Detect which cell encompasses the target text, then output its [x, y] center coordinate. 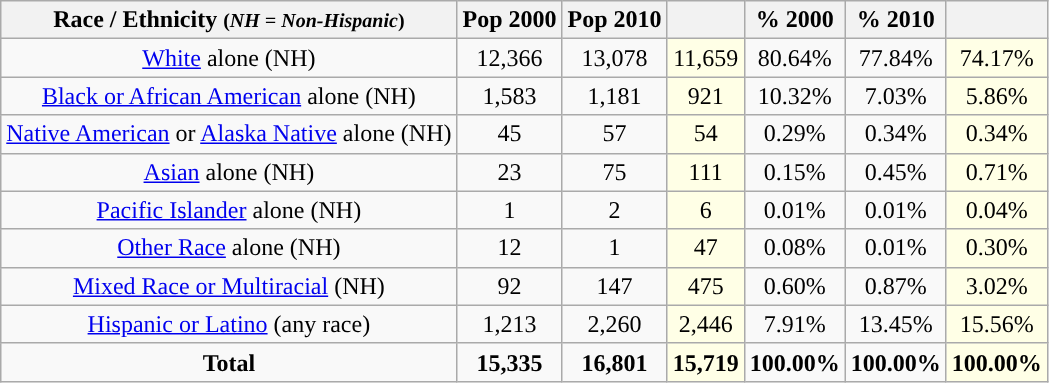
15.56% [996, 324]
92 [510, 286]
0.45% [896, 172]
0.60% [794, 286]
Pop 2000 [510, 20]
% 2010 [896, 20]
Pop 2010 [614, 20]
Asian alone (NH) [229, 172]
2 [614, 210]
% 2000 [794, 20]
57 [614, 134]
Pacific Islander alone (NH) [229, 210]
10.32% [794, 96]
54 [706, 134]
147 [614, 286]
0.08% [794, 248]
1,213 [510, 324]
Total [229, 362]
6 [706, 210]
74.17% [996, 58]
12,366 [510, 58]
Other Race alone (NH) [229, 248]
15,335 [510, 362]
15,719 [706, 362]
0.15% [794, 172]
Mixed Race or Multiracial (NH) [229, 286]
1,583 [510, 96]
475 [706, 286]
White alone (NH) [229, 58]
0.87% [896, 286]
7.03% [896, 96]
11,659 [706, 58]
2,260 [614, 324]
0.29% [794, 134]
921 [706, 96]
0.30% [996, 248]
12 [510, 248]
75 [614, 172]
45 [510, 134]
Native American or Alaska Native alone (NH) [229, 134]
3.02% [996, 286]
0.71% [996, 172]
13,078 [614, 58]
13.45% [896, 324]
47 [706, 248]
23 [510, 172]
80.64% [794, 58]
7.91% [794, 324]
0.04% [996, 210]
5.86% [996, 96]
Race / Ethnicity (NH = Non-Hispanic) [229, 20]
16,801 [614, 362]
111 [706, 172]
Black or African American alone (NH) [229, 96]
1,181 [614, 96]
77.84% [896, 58]
2,446 [706, 324]
Hispanic or Latino (any race) [229, 324]
